Pinpoint the cell where the given text exists, returning its [x, y] midpoint coordinate. 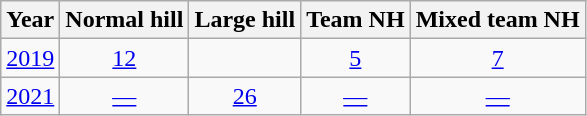
Normal hill [124, 20]
12 [124, 58]
7 [498, 58]
Year [30, 20]
2019 [30, 58]
Team NH [356, 20]
26 [245, 96]
5 [356, 58]
2021 [30, 96]
Large hill [245, 20]
Mixed team NH [498, 20]
